Locate the cell with the specified text and output its [x, y] center coordinate. 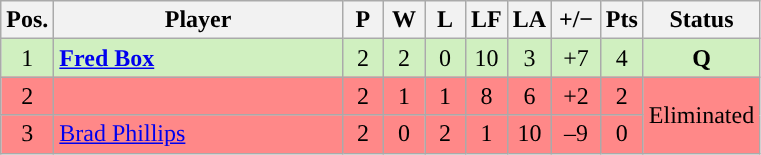
6 [529, 96]
P [362, 20]
Status [701, 20]
–9 [576, 134]
Eliminated [701, 115]
4 [622, 58]
W [404, 20]
LF [487, 20]
L [444, 20]
+7 [576, 58]
Player [198, 20]
Fred Box [198, 58]
Pts [622, 20]
+2 [576, 96]
LA [529, 20]
+/− [576, 20]
8 [487, 96]
Pos. [28, 20]
Q [701, 58]
Brad Phillips [198, 134]
